Identify which cell holds the provided text, then report its [x, y] central coordinate. 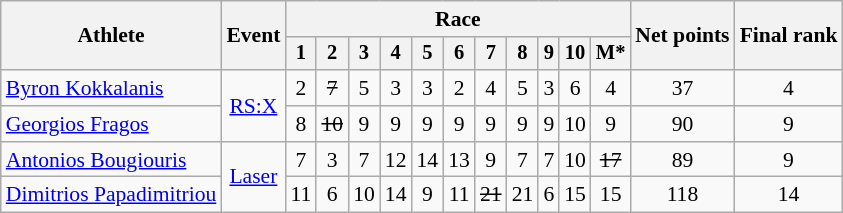
Net points [682, 36]
Athlete [112, 36]
Dimitrios Papadimitriou [112, 195]
13 [459, 160]
17 [610, 160]
1 [300, 54]
Byron Kokkalanis [112, 88]
118 [682, 195]
Event [253, 36]
Antonios Bougiouris [112, 160]
M* [610, 54]
Laser [253, 178]
RS:X [253, 106]
90 [682, 124]
Final rank [789, 36]
12 [396, 160]
89 [682, 160]
Race [458, 19]
37 [682, 88]
Georgios Fragos [112, 124]
